Scan for the cell matching the given text and deliver its (x, y) coordinate at center. 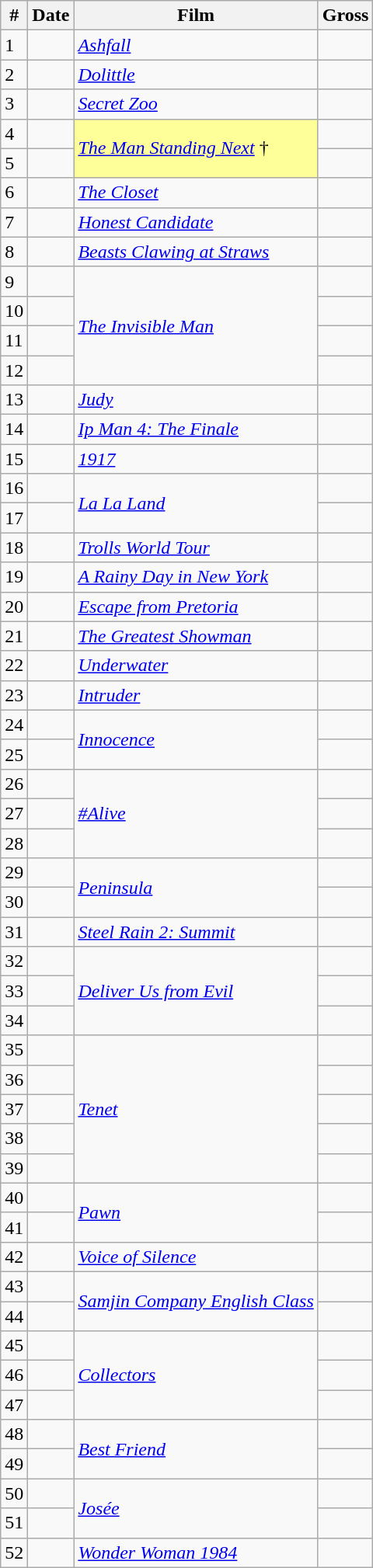
11 (14, 340)
31 (14, 932)
47 (14, 1405)
30 (14, 902)
Best Friend (196, 1449)
19 (14, 577)
24 (14, 725)
Steel Rain 2: Summit (196, 932)
18 (14, 548)
5 (14, 163)
34 (14, 1020)
32 (14, 961)
13 (14, 400)
9 (14, 281)
La La Land (196, 503)
33 (14, 991)
Film (196, 16)
Secret Zoo (196, 104)
44 (14, 1316)
Tenet (196, 1109)
46 (14, 1375)
Deliver Us from Evil (196, 991)
Pawn (196, 1212)
Honest Candidate (196, 222)
#Alive (196, 813)
42 (14, 1257)
The Closet (196, 193)
29 (14, 873)
A Rainy Day in New York (196, 577)
Peninsula (196, 888)
Date (51, 16)
17 (14, 518)
40 (14, 1198)
Judy (196, 400)
39 (14, 1168)
51 (14, 1523)
Beasts Clawing at Straws (196, 252)
Trolls World Tour (196, 548)
41 (14, 1227)
1917 (196, 459)
28 (14, 843)
52 (14, 1552)
12 (14, 370)
Intruder (196, 695)
49 (14, 1464)
The Invisible Man (196, 325)
2 (14, 75)
23 (14, 695)
14 (14, 429)
16 (14, 488)
The Man Standing Next † (196, 148)
48 (14, 1434)
8 (14, 252)
Collectors (196, 1375)
25 (14, 754)
15 (14, 459)
# (14, 16)
20 (14, 607)
4 (14, 134)
Innocence (196, 739)
7 (14, 222)
1 (14, 45)
38 (14, 1139)
50 (14, 1493)
Escape from Pretoria (196, 607)
Gross (345, 16)
36 (14, 1080)
Dolittle (196, 75)
22 (14, 666)
Wonder Woman 1984 (196, 1552)
The Greatest Showman (196, 636)
21 (14, 636)
10 (14, 311)
3 (14, 104)
43 (14, 1286)
35 (14, 1050)
Ip Man 4: The Finale (196, 429)
Josée (196, 1508)
Voice of Silence (196, 1257)
Ashfall (196, 45)
6 (14, 193)
Samjin Company English Class (196, 1301)
27 (14, 813)
26 (14, 784)
37 (14, 1109)
45 (14, 1346)
Underwater (196, 666)
